Find where the given text appears and provide that cell's center as [X, Y] coordinate. 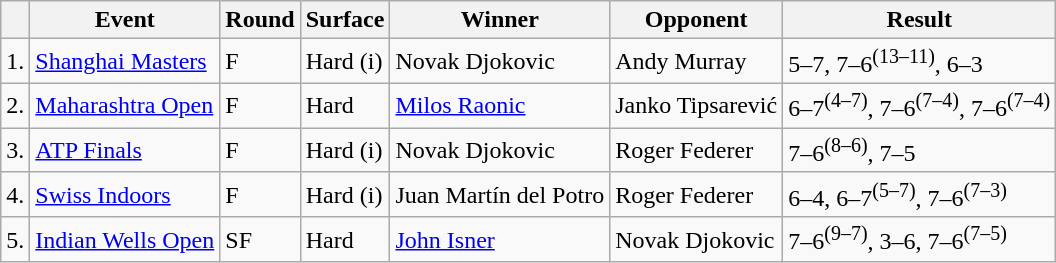
Opponent [696, 20]
Surface [345, 20]
5–7, 7–6(13–11), 6–3 [920, 62]
Event [125, 20]
Round [260, 20]
Swiss Indoors [125, 194]
Winner [500, 20]
7–6(8–6), 7–5 [920, 150]
SF [260, 240]
Indian Wells Open [125, 240]
Andy Murray [696, 62]
Milos Raonic [500, 106]
6–7(4–7), 7–6(7–4), 7–6(7–4) [920, 106]
ATP Finals [125, 150]
Shanghai Masters [125, 62]
3. [16, 150]
1. [16, 62]
Juan Martín del Potro [500, 194]
Janko Tipsarević [696, 106]
5. [16, 240]
7–6(9–7), 3–6, 7–6(7–5) [920, 240]
2. [16, 106]
Maharashtra Open [125, 106]
Result [920, 20]
6–4, 6–7(5–7), 7–6(7–3) [920, 194]
4. [16, 194]
John Isner [500, 240]
